Capture the cell that displays the provided text and extract its [x, y] central coordinate. 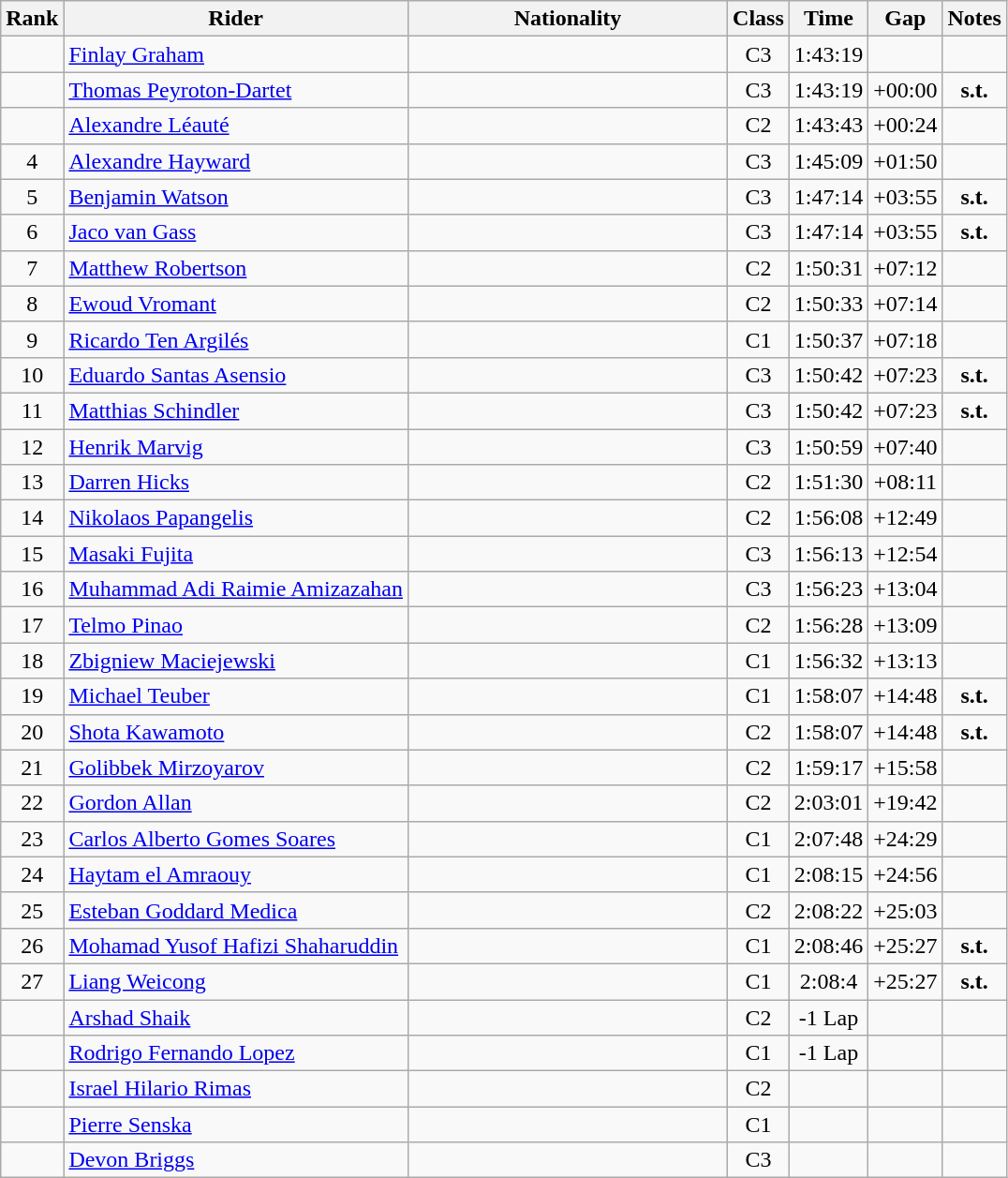
2:08:4 [828, 981]
1:59:17 [828, 768]
5 [32, 197]
1:50:37 [828, 339]
Matthew Robertson [236, 268]
Haytam el Amraouy [236, 874]
2:08:22 [828, 910]
2:03:01 [828, 803]
Matthias Schindler [236, 410]
Finlay Graham [236, 54]
Muhammad Adi Raimie Amizazahan [236, 589]
+13:13 [905, 661]
7 [32, 268]
Rider [236, 19]
+08:11 [905, 483]
18 [32, 661]
1:56:13 [828, 554]
Gordon Allan [236, 803]
+12:49 [905, 518]
+13:09 [905, 625]
Devon Briggs [236, 1160]
Henrik Marvig [236, 447]
1:56:32 [828, 661]
1:51:30 [828, 483]
+19:42 [905, 803]
1:45:09 [828, 161]
Masaki Fujita [236, 554]
+07:14 [905, 304]
11 [32, 410]
Arshad Shaik [236, 1017]
Nationality [568, 19]
Time [828, 19]
+00:00 [905, 90]
19 [32, 696]
10 [32, 375]
24 [32, 874]
+07:40 [905, 447]
Michael Teuber [236, 696]
15 [32, 554]
22 [32, 803]
Ricardo Ten Argilés [236, 339]
Mohamad Yusof Hafizi Shaharuddin [236, 946]
20 [32, 732]
Ewoud Vromant [236, 304]
9 [32, 339]
Carlos Alberto Gomes Soares [236, 839]
Alexandre Léauté [236, 126]
Esteban Goddard Medica [236, 910]
25 [32, 910]
2:08:15 [828, 874]
Nikolaos Papangelis [236, 518]
Shota Kawamoto [236, 732]
Darren Hicks [236, 483]
17 [32, 625]
Israel Hilario Rimas [236, 1089]
1:50:59 [828, 447]
Jaco van Gass [236, 232]
6 [32, 232]
Rodrigo Fernando Lopez [236, 1053]
1:50:33 [828, 304]
1:56:23 [828, 589]
27 [32, 981]
+24:56 [905, 874]
+07:18 [905, 339]
1:56:28 [828, 625]
Eduardo Santas Asensio [236, 375]
Golibbek Mirzoyarov [236, 768]
Pierre Senska [236, 1125]
16 [32, 589]
Thomas Peyroton-Dartet [236, 90]
Notes [974, 19]
+24:29 [905, 839]
+01:50 [905, 161]
21 [32, 768]
8 [32, 304]
23 [32, 839]
Alexandre Hayward [236, 161]
+00:24 [905, 126]
Benjamin Watson [236, 197]
2:08:46 [828, 946]
Gap [905, 19]
14 [32, 518]
+07:12 [905, 268]
+13:04 [905, 589]
4 [32, 161]
1:50:31 [828, 268]
Rank [32, 19]
Telmo Pinao [236, 625]
+15:58 [905, 768]
Liang Weicong [236, 981]
1:43:43 [828, 126]
Zbigniew Maciejewski [236, 661]
Class [759, 19]
+12:54 [905, 554]
+25:03 [905, 910]
12 [32, 447]
13 [32, 483]
1:56:08 [828, 518]
26 [32, 946]
2:07:48 [828, 839]
